Output the (X, Y) coordinate of the center of the cell containing the given text.  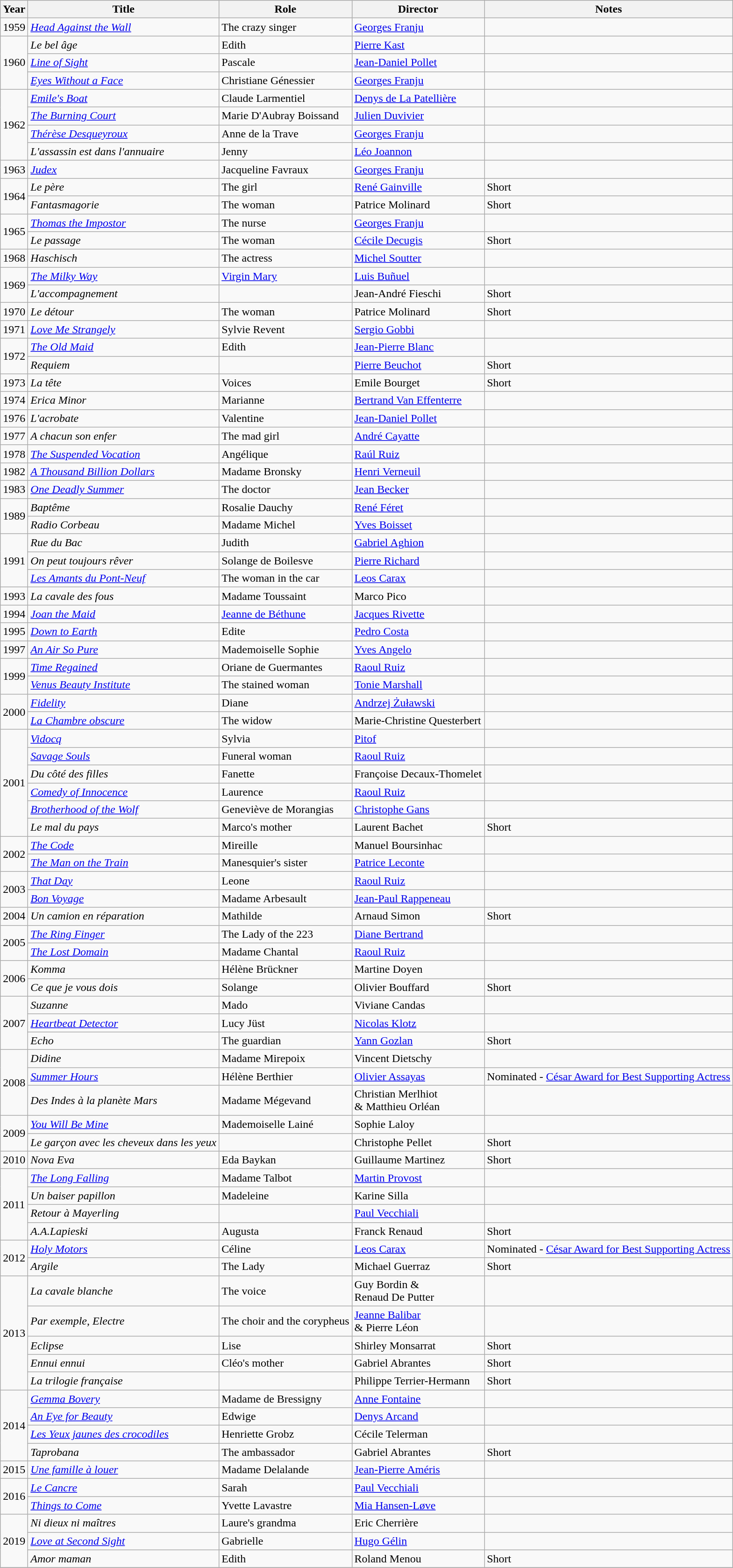
Amor maman (123, 1559)
Eclipse (123, 1345)
2001 (14, 783)
Laure's grandma (285, 1523)
Madame Talbot (285, 1178)
Jacques Rivette (418, 614)
Jean Becker (418, 489)
1969 (14, 285)
Valentine (285, 418)
Hugo Gélin (418, 1541)
The crazy singer (285, 27)
1994 (14, 614)
Baptême (123, 507)
Sarah (285, 1488)
An Air So Pure (123, 649)
Luis Buñuel (418, 276)
Joan the Maid (123, 614)
Shirley Monsarrat (418, 1345)
Geneviève de Morangias (285, 810)
Thérèse Desqueyroux (123, 134)
Des Indes à la planète Mars (123, 1101)
The choir and the corypheus (285, 1321)
Director (418, 9)
Nicolas Klotz (418, 1023)
The guardian (285, 1041)
Par exemple, Electre (123, 1321)
2000 (14, 712)
Time Regained (123, 667)
Marie D'Aubray Boissand (285, 116)
Le garçon avec les cheveux dans les yeux (123, 1142)
1982 (14, 471)
Savage Souls (123, 756)
Karine Silla (418, 1196)
Martin Provost (418, 1178)
The doctor (285, 489)
Suzanne (123, 1005)
The Long Falling (123, 1178)
Eric Cherrière (418, 1523)
Pitof (418, 738)
Fanette (285, 774)
Pedro Costa (418, 632)
Love at Second Sight (123, 1541)
Michael Guerraz (418, 1267)
Denys de La Patellière (418, 98)
Un baiser papillon (123, 1196)
2013 (14, 1333)
Nova Eva (123, 1160)
Viviane Candas (418, 1005)
Patrice Leconte (418, 863)
Bertrand Van Effenterre (418, 400)
Judex (123, 169)
Marie-Christine Questerbert (418, 720)
Madeleine (285, 1196)
Gabrielle (285, 1541)
1971 (14, 329)
Marco Pico (418, 596)
1999 (14, 676)
Christophe Gans (418, 810)
Bon Voyage (123, 898)
Manesquier's sister (285, 863)
Holy Motors (123, 1249)
Things to Come (123, 1505)
Jenny (285, 151)
1965 (14, 232)
Thomas the Impostor (123, 223)
You Will Be Mine (123, 1125)
Le père (123, 187)
L'assassin est dans l'annuaire (123, 151)
Arnaud Simon (418, 916)
Jeanne de Béthune (285, 614)
2015 (14, 1470)
Erica Minor (123, 400)
1962 (14, 125)
Mathilde (285, 916)
The stained woman (285, 685)
2002 (14, 854)
Cécile Telerman (418, 1434)
Ennui ennui (123, 1363)
The Milky Way (123, 276)
Haschisch (123, 258)
1963 (14, 169)
The Burning Court (123, 116)
1974 (14, 400)
Emile's Boat (123, 98)
Ce que je vous dois (123, 987)
2011 (14, 1205)
Lise (285, 1345)
Diane Bertrand (418, 934)
Ni dieux ni maîtres (123, 1523)
2012 (14, 1258)
André Cayatte (418, 436)
Anne Fontaine (418, 1398)
Yann Gozlan (418, 1041)
Jean-Paul Rappeneau (418, 898)
Jean-Pierre Améris (418, 1470)
Notes (609, 9)
Guillaume Martinez (418, 1160)
The nurse (285, 223)
Radio Corbeau (123, 525)
Mia Hansen-Løve (418, 1505)
Christiane Génessier (285, 80)
1972 (14, 356)
Roland Menou (418, 1559)
Summer Hours (123, 1076)
La cavale des fous (123, 596)
Lucy Jüst (285, 1023)
Yvette Lavastre (285, 1505)
Madame Mégevand (285, 1101)
Requiem (123, 365)
Un camion en réparation (123, 916)
Mademoiselle Lainé (285, 1125)
Marco's mother (285, 827)
Gabriel Aghion (418, 543)
Brotherhood of the Wolf (123, 810)
Jacqueline Favraux (285, 169)
Michel Soutter (418, 258)
Vincent Dietschy (418, 1058)
Claude Larmentiel (285, 98)
The Lady (285, 1267)
The Lady of the 223 (285, 934)
Jean-Pierre Blanc (418, 347)
Cléo's mother (285, 1363)
Retour à Mayerling (123, 1213)
Jean-André Fieschi (418, 294)
The girl (285, 187)
The woman in the car (285, 578)
Sylvia (285, 738)
Madame Chantal (285, 952)
One Deadly Summer (123, 489)
The Man on the Train (123, 863)
Raúl Ruiz (418, 454)
1964 (14, 196)
L'accompagnement (123, 294)
Komma (123, 969)
2019 (14, 1541)
Edwige (285, 1417)
Franck Renaud (418, 1231)
That Day (123, 881)
2003 (14, 890)
Laurence (285, 792)
Le passage (123, 241)
1976 (14, 418)
Cécile Decugis (418, 241)
Virgin Mary (285, 276)
Heartbeat Detector (123, 1023)
Leone (285, 881)
Guy Bordin & Renaud De Putter (418, 1290)
Denys Arcand (418, 1417)
Les Amants du Pont-Neuf (123, 578)
Year (14, 9)
Yves Boisset (418, 525)
Pierre Kast (418, 45)
A Thousand Billion Dollars (123, 471)
René Gainville (418, 187)
Title (123, 9)
Pierre Beuchot (418, 365)
Down to Earth (123, 632)
2004 (14, 916)
Vidocq (123, 738)
2007 (14, 1023)
Fantasmagorie (123, 205)
Eyes Without a Face (123, 80)
The voice (285, 1290)
1983 (14, 489)
Diane (285, 703)
2008 (14, 1082)
Christian Merlhiot & Matthieu Orléan (418, 1101)
Judith (285, 543)
1959 (14, 27)
Yves Angelo (418, 649)
Madame de Bressigny (285, 1398)
1993 (14, 596)
Solange de Boilesve (285, 561)
Madame Michel (285, 525)
La trilogie française (123, 1381)
Laurent Bachet (418, 827)
Marianne (285, 400)
Venus Beauty Institute (123, 685)
Mireille (285, 845)
Henriette Grobz (285, 1434)
Taprobana (123, 1452)
Edite (285, 632)
The actress (285, 258)
Voices (285, 383)
The widow (285, 720)
Anne de la Trave (285, 134)
2010 (14, 1160)
Emile Bourget (418, 383)
2014 (14, 1425)
Madame Mirepoix (285, 1058)
Le Cancre (123, 1488)
Léo Joannon (418, 151)
2016 (14, 1497)
Jeanne Balibar & Pierre Léon (418, 1321)
Funeral woman (285, 756)
1991 (14, 561)
Olivier Bouffard (418, 987)
Role (285, 9)
Eda Baykan (285, 1160)
A chacun son enfer (123, 436)
On peut toujours rêver (123, 561)
Argile (123, 1267)
Tonie Marshall (418, 685)
René Féret (418, 507)
La cavale blanche (123, 1290)
Comedy of Innocence (123, 792)
Une famille à louer (123, 1470)
2009 (14, 1133)
Hélène Brückner (285, 969)
Hélène Berthier (285, 1076)
1995 (14, 632)
An Eye for Beauty (123, 1417)
Philippe Terrier-Hermann (418, 1381)
Le bel âge (123, 45)
Andrzej Żuławski (418, 703)
The mad girl (285, 436)
La Chambre obscure (123, 720)
1968 (14, 258)
Pierre Richard (418, 561)
Manuel Boursinhac (418, 845)
L'acrobate (123, 418)
Love Me Strangely (123, 329)
Augusta (285, 1231)
1997 (14, 649)
Madame Delalande (285, 1470)
Julien Duvivier (418, 116)
Madame Bronsky (285, 471)
2006 (14, 978)
Gemma Bovery (123, 1398)
Françoise Decaux-Thomelet (418, 774)
Madame Arbesault (285, 898)
Christophe Pellet (418, 1142)
Henri Verneuil (418, 471)
Le mal du pays (123, 827)
1978 (14, 454)
1977 (14, 436)
Sylvie Revent (285, 329)
2005 (14, 943)
Oriane de Guermantes (285, 667)
The Old Maid (123, 347)
Mado (285, 1005)
Du côté des filles (123, 774)
Mademoiselle Sophie (285, 649)
La tête (123, 383)
Solange (285, 987)
1989 (14, 516)
1973 (14, 383)
1970 (14, 312)
A.A.Lapieski (123, 1231)
Head Against the Wall (123, 27)
Madame Toussaint (285, 596)
Le détour (123, 312)
Céline (285, 1249)
1960 (14, 63)
Line of Sight (123, 63)
Didine (123, 1058)
Pascale (285, 63)
Martine Doyen (418, 969)
Les Yeux jaunes des crocodiles (123, 1434)
The Code (123, 845)
Rue du Bac (123, 543)
Rosalie Dauchy (285, 507)
Angélique (285, 454)
The Lost Domain (123, 952)
Echo (123, 1041)
The Ring Finger (123, 934)
The Suspended Vocation (123, 454)
Sergio Gobbi (418, 329)
The ambassador (285, 1452)
Sophie Laloy (418, 1125)
Olivier Assayas (418, 1076)
Fidelity (123, 703)
